Locate the cell with the specified text and output its [X, Y] center coordinate. 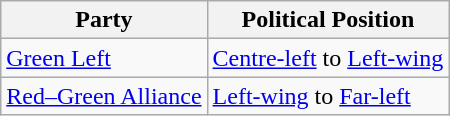
Political Position [328, 20]
Green Left [104, 58]
Red–Green Alliance [104, 96]
Left-wing to Far-left [328, 96]
Party [104, 20]
Centre-left to Left-wing [328, 58]
